Identify which cell holds the provided text, then report its (x, y) central coordinate. 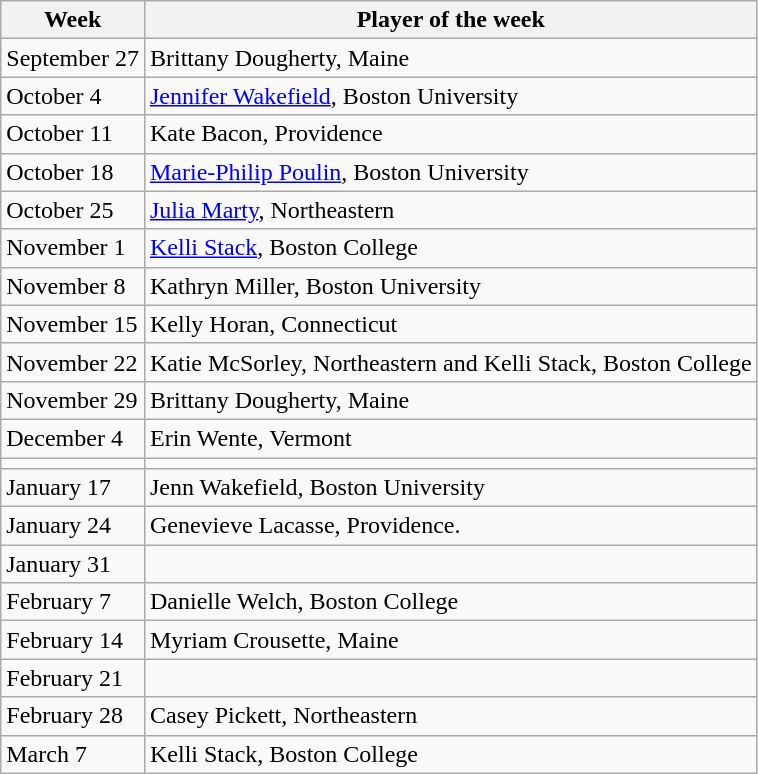
Casey Pickett, Northeastern (450, 716)
October 11 (73, 134)
Danielle Welch, Boston College (450, 602)
Marie-Philip Poulin, Boston University (450, 172)
Jennifer Wakefield, Boston University (450, 96)
Kelly Horan, Connecticut (450, 324)
Kathryn Miller, Boston University (450, 286)
Genevieve Lacasse, Providence. (450, 526)
March 7 (73, 754)
Katie McSorley, Northeastern and Kelli Stack, Boston College (450, 362)
February 14 (73, 640)
November 8 (73, 286)
November 1 (73, 248)
Erin Wente, Vermont (450, 438)
Week (73, 20)
October 25 (73, 210)
October 4 (73, 96)
January 31 (73, 564)
February 21 (73, 678)
Jenn Wakefield, Boston University (450, 488)
November 29 (73, 400)
January 17 (73, 488)
Julia Marty, Northeastern (450, 210)
November 22 (73, 362)
September 27 (73, 58)
October 18 (73, 172)
November 15 (73, 324)
January 24 (73, 526)
Kate Bacon, Providence (450, 134)
February 7 (73, 602)
Player of the week (450, 20)
December 4 (73, 438)
Myriam Crousette, Maine (450, 640)
February 28 (73, 716)
